Detect which cell encompasses the target text, then output its [x, y] center coordinate. 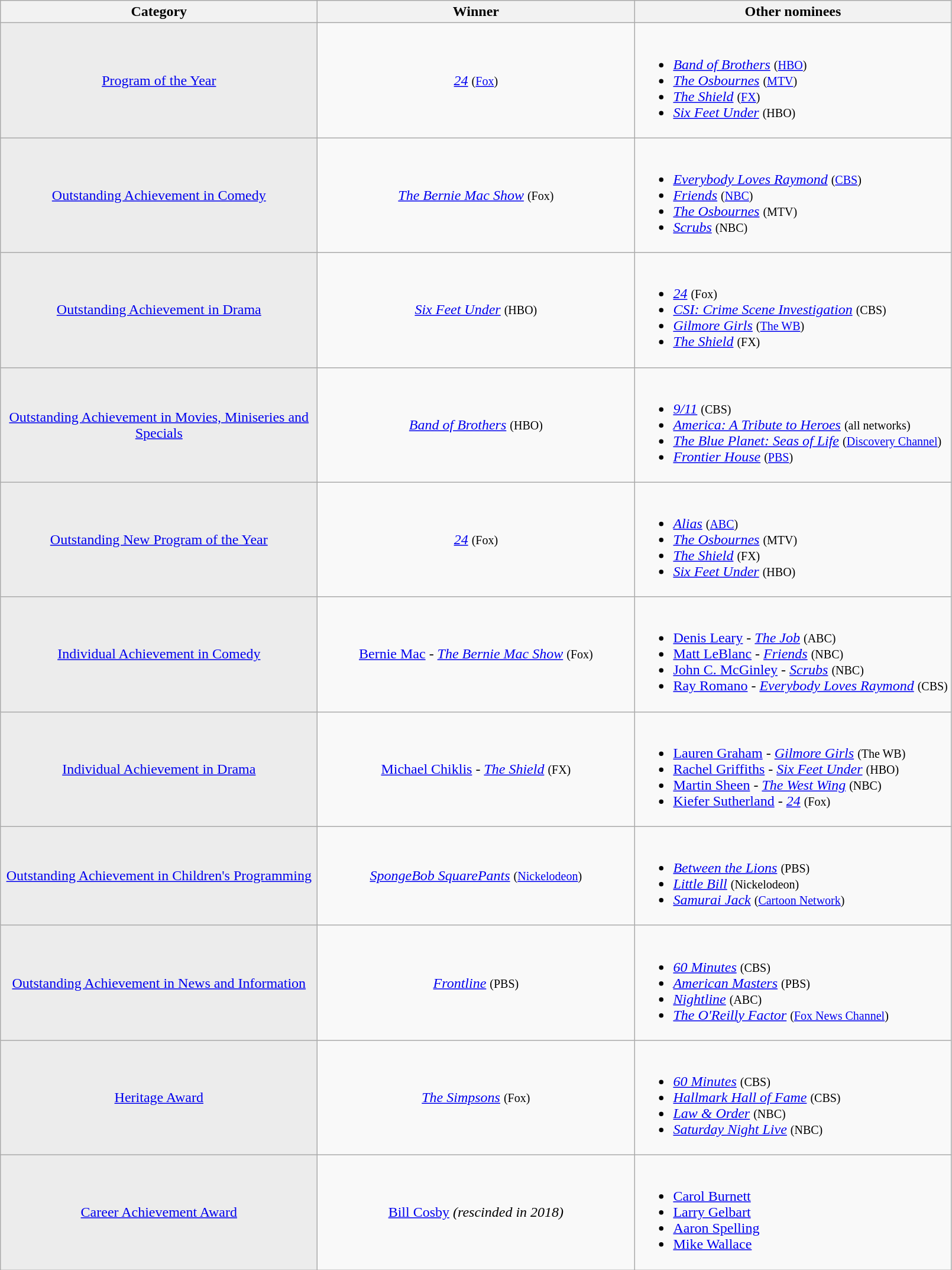
Winner [476, 12]
Career Achievement Award [159, 1212]
24 (Fox)CSI: Crime Scene Investigation (CBS)Gilmore Girls (The WB)The Shield (FX) [793, 310]
SpongeBob SquarePants (Nickelodeon) [476, 875]
Six Feet Under (HBO) [476, 310]
The Simpsons (Fox) [476, 1097]
Denis Leary - The Job (ABC)Matt LeBlanc - Friends (NBC)John C. McGinley - Scrubs (NBC)Ray Romano - Everybody Loves Raymond (CBS) [793, 654]
60 Minutes (CBS)Hallmark Hall of Fame (CBS)Law & Order (NBC)Saturday Night Live (NBC) [793, 1097]
The Bernie Mac Show (Fox) [476, 195]
Band of Brothers (HBO)The Osbournes (MTV)The Shield (FX)Six Feet Under (HBO) [793, 80]
Heritage Award [159, 1097]
Category [159, 12]
9/11 (CBS)America: A Tribute to Heroes (all networks)The Blue Planet: Seas of Life (Discovery Channel)Frontier House (PBS) [793, 425]
Bill Cosby (rescinded in 2018) [476, 1212]
Individual Achievement in Comedy [159, 654]
Everybody Loves Raymond (CBS)Friends (NBC)The Osbournes (MTV)Scrubs (NBC) [793, 195]
Outstanding Achievement in News and Information [159, 983]
Alias (ABC)The Osbournes (MTV)The Shield (FX)Six Feet Under (HBO) [793, 539]
Frontline (PBS) [476, 983]
Lauren Graham - Gilmore Girls (The WB)Rachel Griffiths - Six Feet Under (HBO)Martin Sheen - The West Wing (NBC)Kiefer Sutherland - 24 (Fox) [793, 769]
Bernie Mac - The Bernie Mac Show (Fox) [476, 654]
Program of the Year [159, 80]
Michael Chiklis - The Shield (FX) [476, 769]
60 Minutes (CBS)American Masters (PBS)Nightline (ABC)The O'Reilly Factor (Fox News Channel) [793, 983]
Band of Brothers (HBO) [476, 425]
Carol BurnettLarry GelbartAaron SpellingMike Wallace [793, 1212]
Outstanding Achievement in Movies, Miniseries and Specials [159, 425]
Between the Lions (PBS)Little Bill (Nickelodeon)Samurai Jack (Cartoon Network) [793, 875]
Outstanding Achievement in Comedy [159, 195]
Other nominees [793, 12]
Outstanding Achievement in Drama [159, 310]
Outstanding New Program of the Year [159, 539]
Individual Achievement in Drama [159, 769]
Outstanding Achievement in Children's Programming [159, 875]
